Return the [X, Y] coordinate for the center point of the cell that contains the specified text.  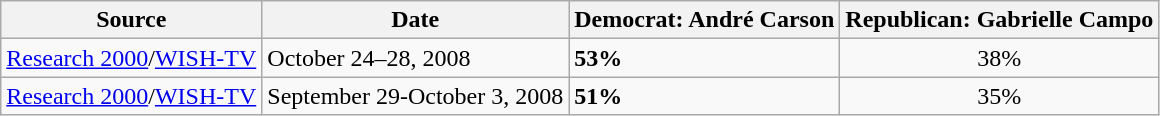
Republican: Gabrielle Campo [1000, 20]
35% [1000, 96]
38% [1000, 58]
Democrat: André Carson [704, 20]
51% [704, 96]
September 29-October 3, 2008 [416, 96]
Date [416, 20]
53% [704, 58]
Source [132, 20]
October 24–28, 2008 [416, 58]
